Return (X, Y) of the center of cell containing provided text 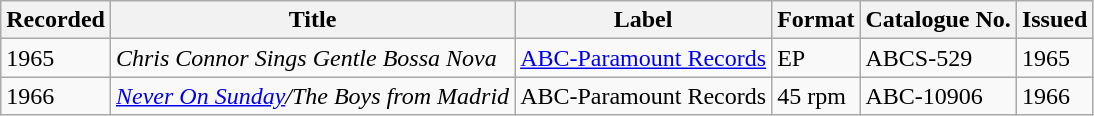
Catalogue No. (938, 20)
Issued (1054, 20)
EP (816, 58)
Format (816, 20)
Recorded (56, 20)
Chris Connor Sings Gentle Bossa Nova (312, 58)
Label (644, 20)
ABC-10906 (938, 96)
45 rpm (816, 96)
Never On Sunday/The Boys from Madrid (312, 96)
ABCS-529 (938, 58)
Title (312, 20)
